Identify which cell holds the provided text, then report its [X, Y] central coordinate. 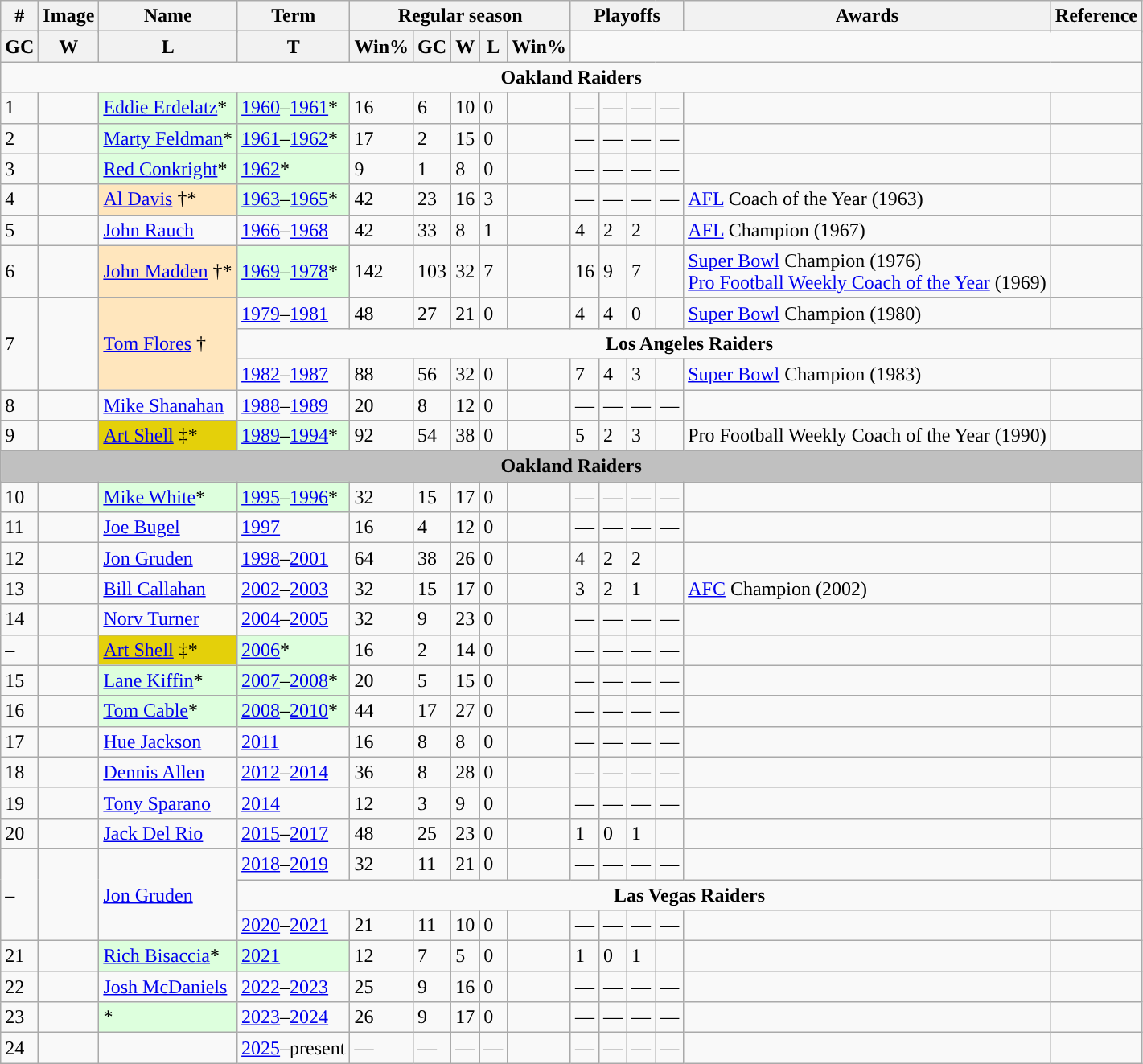
Dennis Allen [168, 772]
2004–2005 [294, 619]
2020–2021 [294, 926]
John Madden †* [168, 272]
1960–1961* [294, 108]
92 [381, 436]
1989–1994* [294, 436]
64 [381, 558]
Red Conkright* [168, 169]
1988–1989 [294, 405]
Al Davis †* [168, 199]
24 [19, 1048]
Bill Callahan [168, 589]
142 [381, 272]
56 [433, 374]
Pro Football Weekly Coach of the Year (1990) [867, 436]
2023–2024 [294, 1017]
54 [433, 436]
Hue Jackson [168, 742]
88 [381, 374]
Image [69, 16]
18 [19, 772]
Super Bowl Champion (1980) [867, 313]
Mike Shanahan [168, 405]
1979–1981 [294, 313]
Term [294, 16]
Name [168, 16]
33 [433, 230]
Tony Sparano [168, 803]
AFL Coach of the Year (1963) [867, 199]
Norv Turner [168, 619]
2021 [294, 956]
Joe Bugel [168, 528]
Tom Cable* [168, 711]
1966–1968 [294, 230]
Super Bowl Champion (1983) [867, 374]
Marty Feldman* [168, 138]
Tom Flores † [168, 343]
44 [381, 711]
2011 [294, 742]
2007–2008* [294, 680]
2014 [294, 803]
1969–1978* [294, 272]
13 [19, 589]
Super Bowl Champion (1976)Pro Football Weekly Coach of the Year (1969) [867, 272]
1961–1962* [294, 138]
1998–2001 [294, 558]
2002–2003 [294, 589]
Regular season [460, 16]
2015–2017 [294, 833]
2025–present [294, 1048]
Awards [867, 16]
* [168, 1017]
John Rauch [168, 230]
36 [381, 772]
2012–2014 [294, 772]
Mike White* [168, 497]
22 [19, 987]
2022–2023 [294, 987]
Rich Bisaccia* [168, 956]
AFC Champion (2002) [867, 589]
T [294, 47]
1982–1987 [294, 374]
Las Vegas Raiders [690, 895]
Eddie Erdelatz* [168, 108]
AFL Champion (1967) [867, 230]
Josh McDaniels [168, 987]
Los Angeles Raiders [690, 343]
1995–1996* [294, 497]
103 [433, 272]
2008–2010* [294, 711]
19 [19, 803]
Playoffs [627, 16]
# [19, 16]
1962* [294, 169]
Jack Del Rio [168, 833]
Lane Kiffin* [168, 680]
1997 [294, 528]
Reference [1096, 16]
1963–1965* [294, 199]
2006* [294, 650]
2018–2019 [294, 864]
28 [465, 772]
